From the cell containing the given text, extract its center point as [x, y] coordinate. 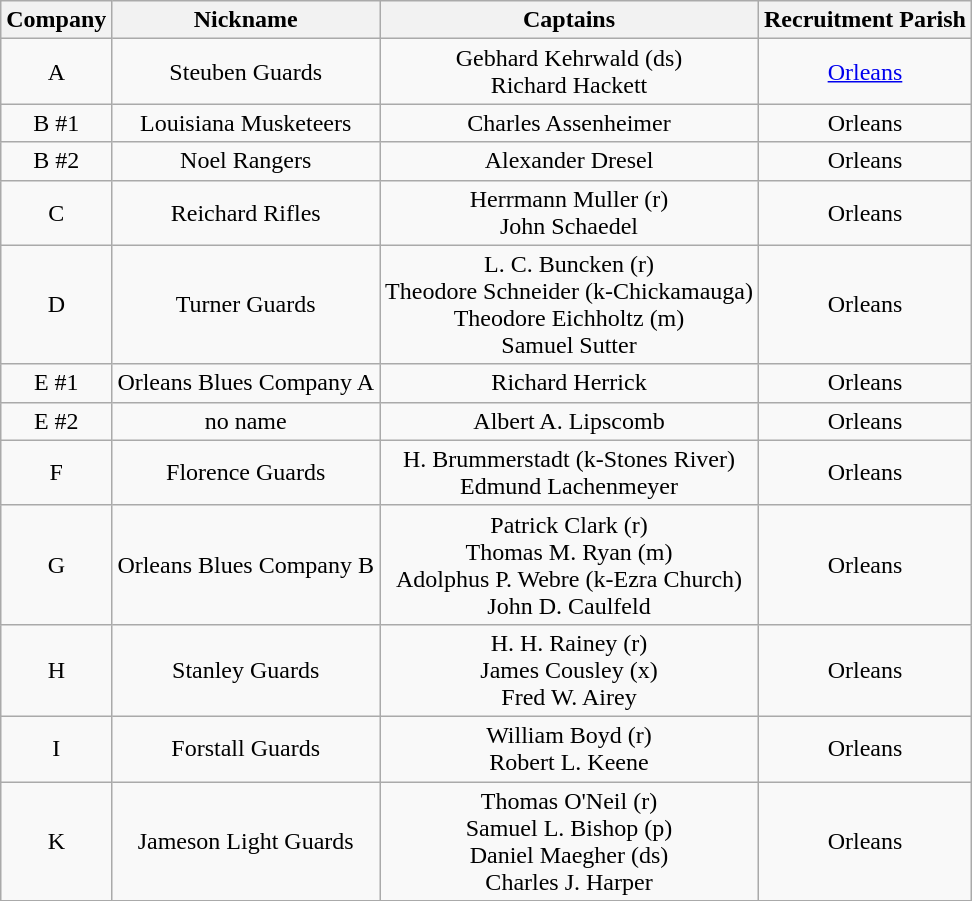
Stanley Guards [246, 670]
B #1 [56, 123]
Steuben Guards [246, 72]
William Boyd (r)Robert L. Keene [570, 748]
L. C. Buncken (r)Theodore Schneider (k-Chickamauga)Theodore Eichholtz (m)Samuel Sutter [570, 304]
Thomas O'Neil (r)Samuel L. Bishop (p)Daniel Maegher (ds)Charles J. Harper [570, 842]
H. Brummerstadt (k-Stones River)Edmund Lachenmeyer [570, 472]
Reichard Rifles [246, 212]
Alexander Dresel [570, 161]
K [56, 842]
Albert A. Lipscomb [570, 421]
Richard Herrick [570, 383]
I [56, 748]
Turner Guards [246, 304]
Forstall Guards [246, 748]
H [56, 670]
Jameson Light Guards [246, 842]
no name [246, 421]
Orleans Blues Company A [246, 383]
C [56, 212]
B #2 [56, 161]
Louisiana Musketeers [246, 123]
G [56, 564]
Orleans Blues Company B [246, 564]
Patrick Clark (r)Thomas M. Ryan (m)Adolphus P. Webre (k-Ezra Church)John D. Caulfeld [570, 564]
Noel Rangers [246, 161]
A [56, 72]
Company [56, 20]
Nickname [246, 20]
E #2 [56, 421]
Gebhard Kehrwald (ds)Richard Hackett [570, 72]
H. H. Rainey (r)James Cousley (x)Fred W. Airey [570, 670]
Herrmann Muller (r)John Schaedel [570, 212]
Recruitment Parish [864, 20]
E #1 [56, 383]
Charles Assenheimer [570, 123]
Florence Guards [246, 472]
F [56, 472]
D [56, 304]
Captains [570, 20]
